Identify which cell holds the provided text, then report its [X, Y] central coordinate. 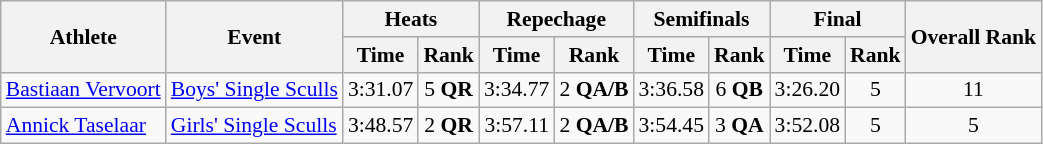
Semifinals [702, 19]
5 QR [448, 90]
3:48.57 [380, 126]
3 QA [740, 126]
Athlete [84, 36]
Event [254, 36]
Repechage [556, 19]
3:34.77 [516, 90]
Overall Rank [974, 36]
3:36.58 [672, 90]
3:54.45 [672, 126]
Boys' Single Sculls [254, 90]
3:31.07 [380, 90]
Girls' Single Sculls [254, 126]
3:26.20 [808, 90]
3:52.08 [808, 126]
11 [974, 90]
Final [838, 19]
2 QR [448, 126]
3:57.11 [516, 126]
Annick Taselaar [84, 126]
6 QB [740, 90]
Heats [411, 19]
Bastiaan Vervoort [84, 90]
